Pinpoint the cell where the given text exists, returning its [X, Y] midpoint coordinate. 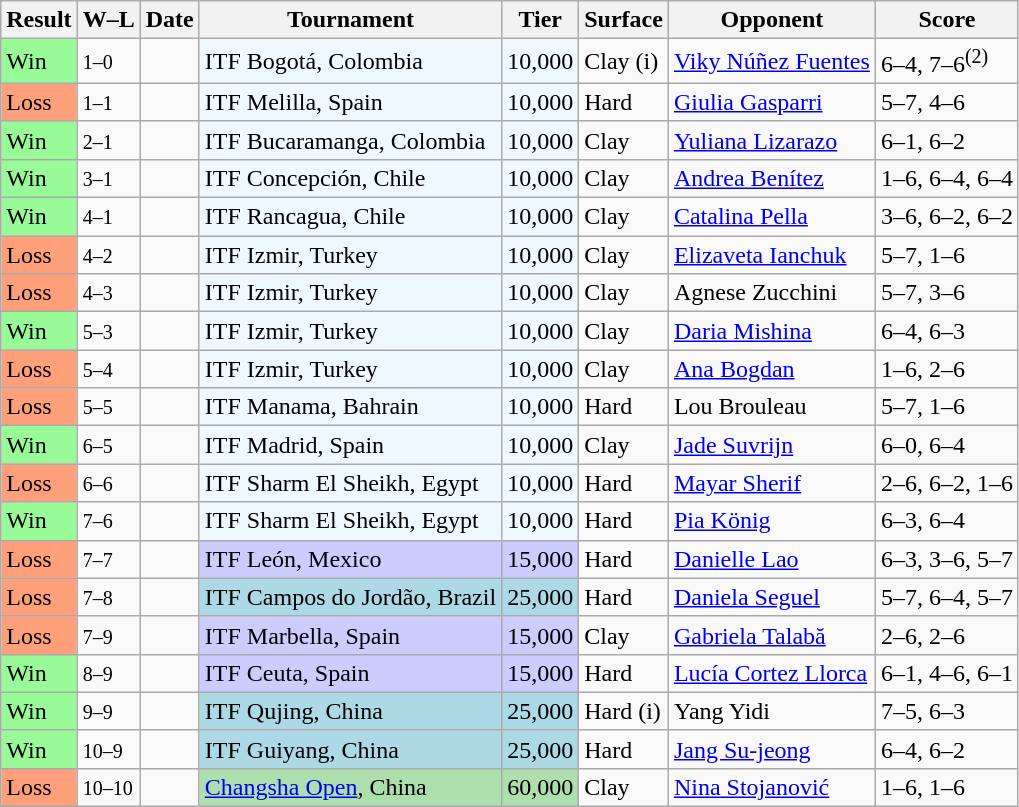
W–L [108, 20]
60,000 [540, 787]
ITF Concepción, Chile [350, 178]
Ana Bogdan [772, 369]
6–3, 6–4 [946, 521]
Danielle Lao [772, 559]
7–8 [108, 597]
Pia König [772, 521]
1–6, 2–6 [946, 369]
Jade Suvrijn [772, 445]
6–4, 7–6(2) [946, 62]
Jang Su-jeong [772, 749]
ITF Campos do Jordão, Brazil [350, 597]
Tier [540, 20]
5–4 [108, 369]
6–1, 6–2 [946, 140]
3–6, 6–2, 6–2 [946, 217]
6–4, 6–2 [946, 749]
Daria Mishina [772, 331]
6–5 [108, 445]
Yang Yidi [772, 711]
Surface [624, 20]
Score [946, 20]
ITF Manama, Bahrain [350, 407]
Lou Brouleau [772, 407]
3–1 [108, 178]
2–6, 2–6 [946, 635]
7–7 [108, 559]
6–1, 4–6, 6–1 [946, 673]
ITF León, Mexico [350, 559]
7–9 [108, 635]
Date [170, 20]
5–7, 6–4, 5–7 [946, 597]
9–9 [108, 711]
6–3, 3–6, 5–7 [946, 559]
5–5 [108, 407]
4–1 [108, 217]
4–3 [108, 293]
6–6 [108, 483]
Viky Núñez Fuentes [772, 62]
Catalina Pella [772, 217]
5–7, 4–6 [946, 102]
2–6, 6–2, 1–6 [946, 483]
Result [39, 20]
10–10 [108, 787]
Clay (i) [624, 62]
Mayar Sherif [772, 483]
7–5, 6–3 [946, 711]
8–9 [108, 673]
Agnese Zucchini [772, 293]
Daniela Seguel [772, 597]
Giulia Gasparri [772, 102]
1–1 [108, 102]
Hard (i) [624, 711]
6–4, 6–3 [946, 331]
2–1 [108, 140]
ITF Qujing, China [350, 711]
10–9 [108, 749]
Changsha Open, China [350, 787]
Yuliana Lizarazo [772, 140]
5–3 [108, 331]
ITF Melilla, Spain [350, 102]
ITF Guiyang, China [350, 749]
4–2 [108, 255]
1–0 [108, 62]
Lucía Cortez Llorca [772, 673]
Andrea Benítez [772, 178]
Tournament [350, 20]
7–6 [108, 521]
ITF Bogotá, Colombia [350, 62]
ITF Rancagua, Chile [350, 217]
Gabriela Talabă [772, 635]
6–0, 6–4 [946, 445]
Opponent [772, 20]
Nina Stojanović [772, 787]
Elizaveta Ianchuk [772, 255]
ITF Madrid, Spain [350, 445]
ITF Marbella, Spain [350, 635]
1–6, 6–4, 6–4 [946, 178]
5–7, 3–6 [946, 293]
1–6, 1–6 [946, 787]
ITF Ceuta, Spain [350, 673]
ITF Bucaramanga, Colombia [350, 140]
